Detect which cell encompasses the target text, then output its [X, Y] center coordinate. 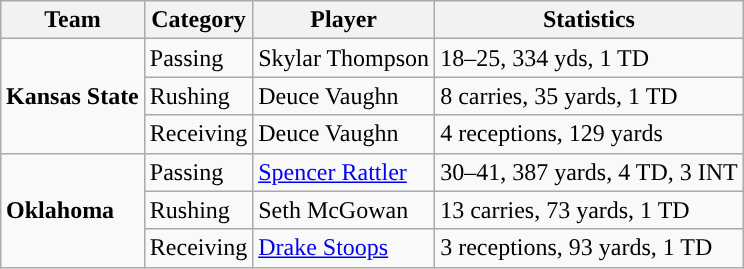
Skylar Thompson [344, 58]
13 carries, 73 yards, 1 TD [590, 210]
Oklahoma [73, 210]
Team [73, 20]
Category [198, 20]
Drake Stoops [344, 248]
3 receptions, 93 yards, 1 TD [590, 248]
18–25, 334 yds, 1 TD [590, 58]
Kansas State [73, 96]
8 carries, 35 yards, 1 TD [590, 96]
Spencer Rattler [344, 172]
Player [344, 20]
4 receptions, 129 yards [590, 134]
Seth McGowan [344, 210]
30–41, 387 yards, 4 TD, 3 INT [590, 172]
Statistics [590, 20]
